Scan for the cell matching the given text and deliver its (X, Y) coordinate at center. 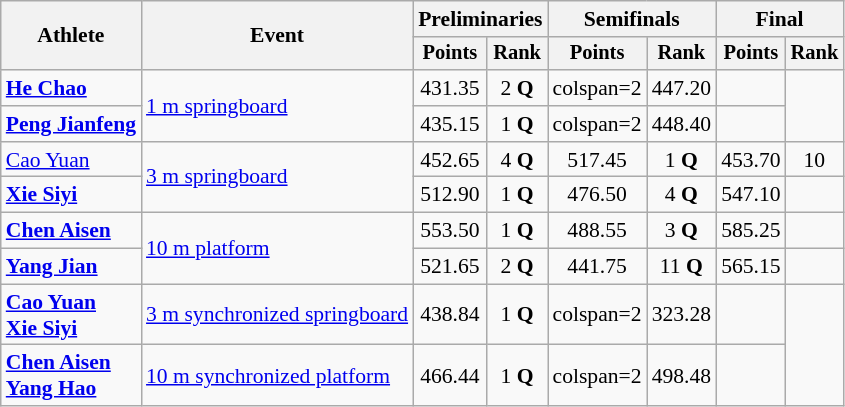
512.90 (450, 195)
453.70 (750, 160)
Preliminaries (480, 19)
He Chao (71, 88)
547.10 (750, 195)
488.55 (598, 231)
521.65 (450, 267)
Semifinals (632, 19)
565.15 (750, 267)
Chen AisenYang Hao (71, 376)
553.50 (450, 231)
448.40 (682, 124)
10 m platform (277, 248)
1 m springboard (277, 106)
Peng Jianfeng (71, 124)
3 m springboard (277, 178)
476.50 (598, 195)
435.15 (450, 124)
10 m synchronized platform (277, 376)
10 (815, 160)
447.20 (682, 88)
Xie Siyi (71, 195)
Chen Aisen (71, 231)
585.25 (750, 231)
Yang Jian (71, 267)
Cao Yuan (71, 160)
517.45 (598, 160)
323.28 (682, 314)
Cao YuanXie Siyi (71, 314)
441.75 (598, 267)
Athlete (71, 36)
438.84 (450, 314)
431.35 (450, 88)
3 Q (682, 231)
11 Q (682, 267)
452.65 (450, 160)
466.44 (450, 376)
3 m synchronized springboard (277, 314)
Event (277, 36)
Final (780, 19)
498.48 (682, 376)
